Return [X, Y] of the center of cell containing provided text 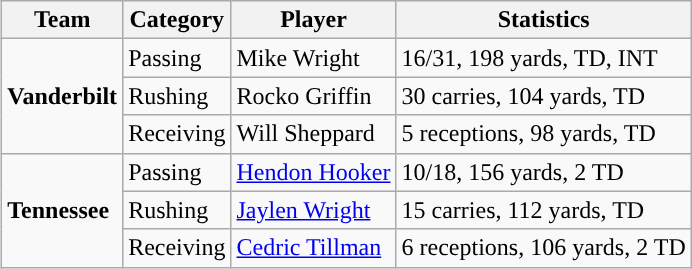
Will Sheppard [314, 134]
Mike Wright [314, 58]
Statistics [544, 20]
Tennessee [62, 210]
Jaylen Wright [314, 210]
16/31, 198 yards, TD, INT [544, 58]
5 receptions, 98 yards, TD [544, 134]
Cedric Tillman [314, 248]
Player [314, 20]
Category [177, 20]
Rocko Griffin [314, 96]
30 carries, 104 yards, TD [544, 96]
10/18, 156 yards, 2 TD [544, 172]
Vanderbilt [62, 96]
15 carries, 112 yards, TD [544, 210]
Team [62, 20]
6 receptions, 106 yards, 2 TD [544, 248]
Hendon Hooker [314, 172]
